From the cell containing the given text, extract its center point as (x, y) coordinate. 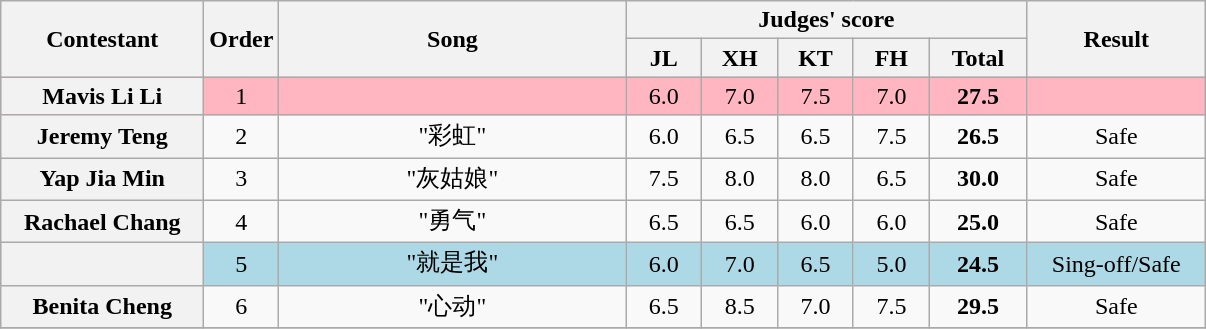
"心动" (452, 306)
30.0 (978, 180)
26.5 (978, 136)
Song (452, 39)
24.5 (978, 264)
Mavis Li Li (102, 96)
29.5 (978, 306)
6 (242, 306)
27.5 (978, 96)
Benita Cheng (102, 306)
"灰姑娘" (452, 180)
4 (242, 222)
"彩虹" (452, 136)
XH (740, 58)
5.0 (891, 264)
Rachael Chang (102, 222)
"勇气" (452, 222)
Total (978, 58)
"就是我" (452, 264)
25.0 (978, 222)
5 (242, 264)
Result (1116, 39)
Jeremy Teng (102, 136)
Contestant (102, 39)
KT (816, 58)
Judges' score (826, 20)
8.5 (740, 306)
FH (891, 58)
2 (242, 136)
1 (242, 96)
Sing-off/Safe (1116, 264)
Order (242, 39)
JL (664, 58)
Yap Jia Min (102, 180)
3 (242, 180)
